Detect which cell encompasses the target text, then output its (X, Y) center coordinate. 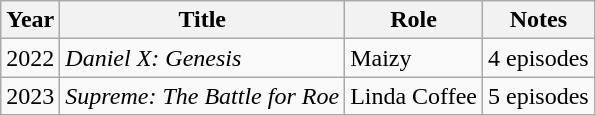
Year (30, 20)
Title (202, 20)
Supreme: The Battle for Roe (202, 96)
2023 (30, 96)
Role (414, 20)
Maizy (414, 58)
5 episodes (539, 96)
Linda Coffee (414, 96)
4 episodes (539, 58)
Daniel X: Genesis (202, 58)
2022 (30, 58)
Notes (539, 20)
